Detect which cell encompasses the target text, then output its [x, y] center coordinate. 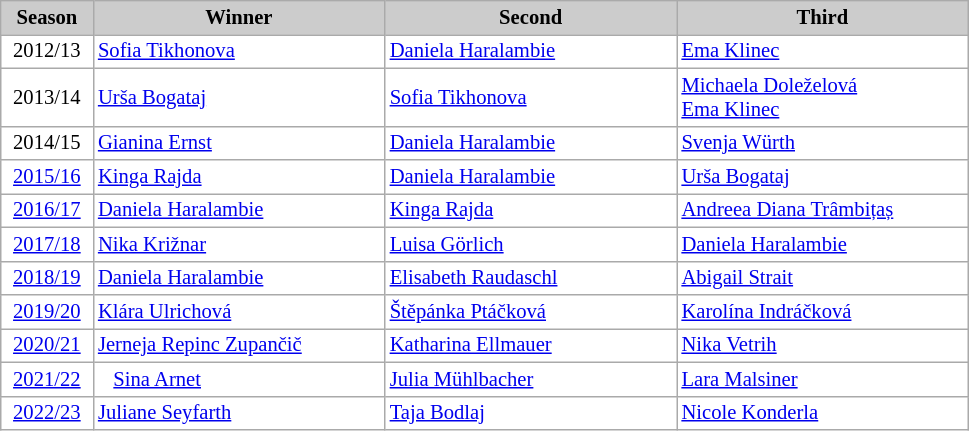
Juliane Seyfarth [239, 413]
Gianina Ernst [239, 143]
2012/13 [47, 51]
2021/22 [47, 379]
Taja Bodlaj [531, 413]
Ema Klinec [822, 51]
Second [531, 17]
Jerneja Repinc Zupančič [239, 345]
Nika Vetrih [822, 345]
Nicole Konderla [822, 413]
2015/16 [47, 177]
Season [47, 17]
Lara Malsiner [822, 379]
Michaela Doleželová Ema Klinec [822, 97]
2013/14 [47, 97]
2022/23 [47, 413]
Third [822, 17]
Štěpánka Ptáčková [531, 311]
2019/20 [47, 311]
2014/15 [47, 143]
2018/19 [47, 278]
Klára Ulrichová [239, 311]
Nika Križnar [239, 244]
Luisa Görlich [531, 244]
Abigail Strait [822, 278]
Karolína Indráčková [822, 311]
Svenja Würth [822, 143]
Sina Arnet [239, 379]
Winner [239, 17]
Elisabeth Raudaschl [531, 278]
Katharina Ellmauer [531, 345]
2017/18 [47, 244]
Julia Mühlbacher [531, 379]
Andreea Diana Trâmbițaș [822, 210]
2020/21 [47, 345]
2016/17 [47, 210]
